Identify which cell holds the provided text, then report its [X, Y] central coordinate. 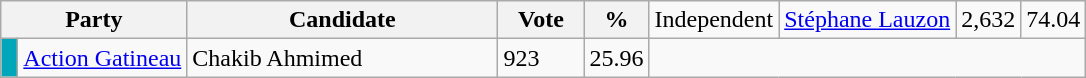
Candidate [342, 20]
Vote [541, 20]
25.96 [616, 58]
Party [94, 20]
Action Gatineau [102, 58]
923 [541, 58]
% [616, 20]
Chakib Ahmimed [342, 58]
74.04 [1054, 20]
Independent [714, 20]
Stéphane Lauzon [868, 20]
2,632 [988, 20]
